From the cell containing the given text, extract its center point as (x, y) coordinate. 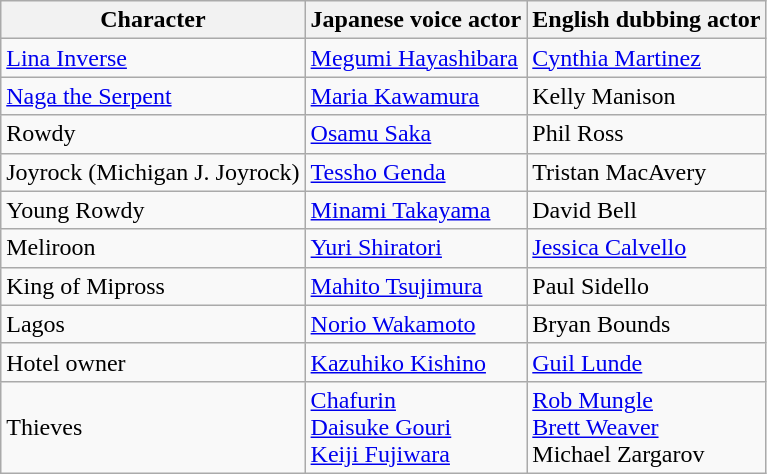
Meliroon (153, 248)
Guil Lunde (646, 362)
Lina Inverse (153, 58)
Paul Sidello (646, 286)
Phil Ross (646, 134)
Hotel owner (153, 362)
Rob Mungle Brett Weaver Michael Zargarov (646, 427)
Kelly Manison (646, 96)
King of Mipross (153, 286)
Tristan MacAvery (646, 172)
Maria Kawamura (416, 96)
Young Rowdy (153, 210)
Cynthia Martinez (646, 58)
Minami Takayama (416, 210)
Mahito Tsujimura (416, 286)
Thieves (153, 427)
Jessica Calvello (646, 248)
Japanese voice actor (416, 20)
Lagos (153, 324)
Bryan Bounds (646, 324)
Chafurin Daisuke Gouri Keiji Fujiwara (416, 427)
Osamu Saka (416, 134)
Megumi Hayashibara (416, 58)
English dubbing actor (646, 20)
Kazuhiko Kishino (416, 362)
David Bell (646, 210)
Yuri Shiratori (416, 248)
Naga the Serpent (153, 96)
Character (153, 20)
Norio Wakamoto (416, 324)
Tessho Genda (416, 172)
Rowdy (153, 134)
Joyrock (Michigan J. Joyrock) (153, 172)
